Output the (x, y) coordinate of the center of the cell containing the given text.  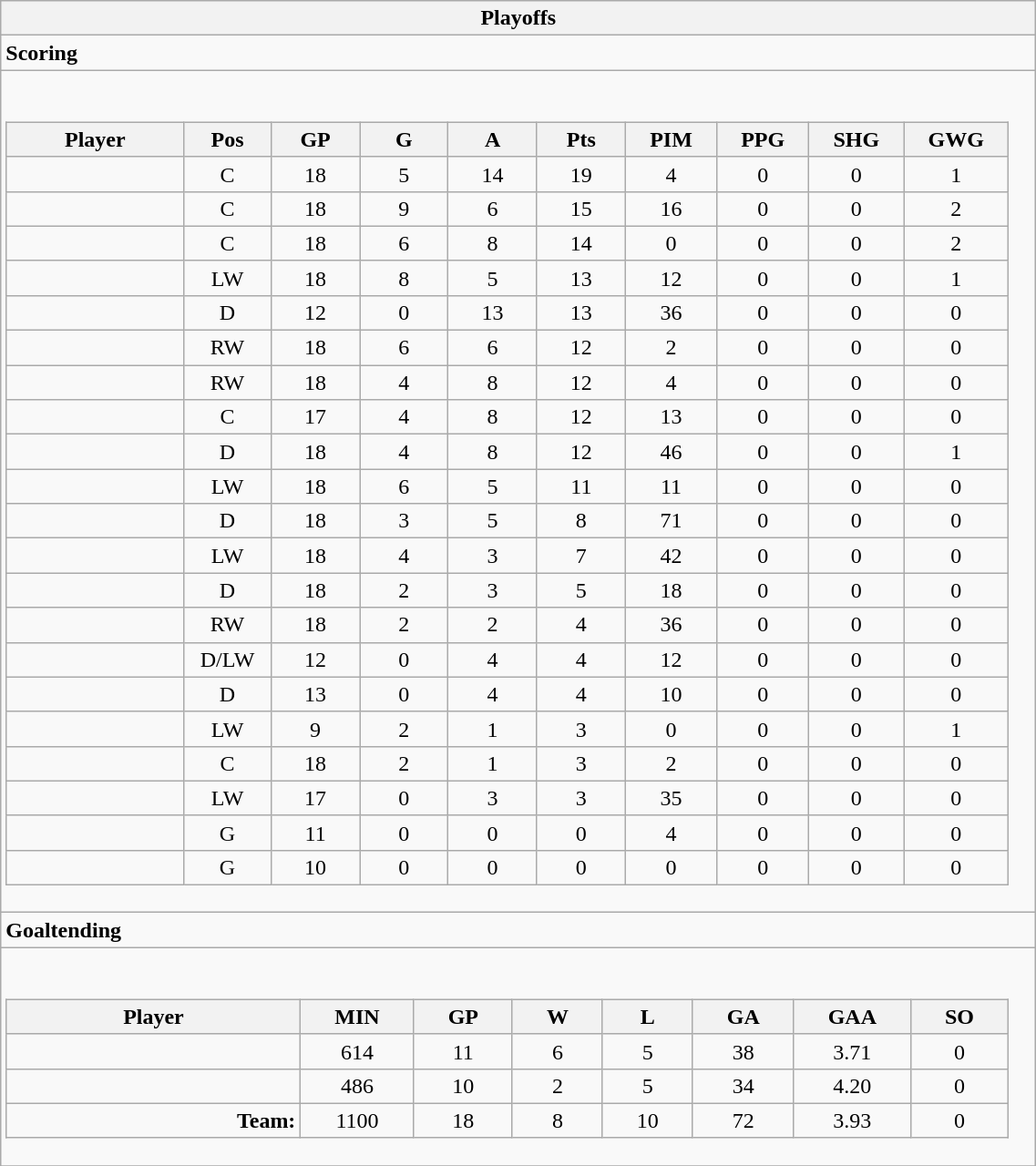
GA (744, 1017)
38 (744, 1051)
Playoffs (518, 18)
Goaltending (518, 930)
72 (744, 1120)
PIM (671, 139)
3.71 (852, 1051)
SO (959, 1017)
3.93 (852, 1120)
L (647, 1017)
7 (581, 556)
46 (671, 452)
19 (581, 174)
4.20 (852, 1086)
Pts (581, 139)
71 (671, 521)
Team: (153, 1120)
Scoring (518, 53)
34 (744, 1086)
Pos (228, 139)
16 (671, 209)
MIN (357, 1017)
PPG (762, 139)
A (492, 139)
486 (357, 1086)
614 (357, 1051)
1100 (357, 1120)
D/LW (228, 660)
GWG (957, 139)
Player MIN GP W L GA GAA SO 614 11 6 5 38 3.71 0 486 10 2 5 34 4.20 0 Team: 1100 18 8 10 72 3.93 0 (518, 1057)
GAA (852, 1017)
15 (581, 209)
W (558, 1017)
42 (671, 556)
SHG (856, 139)
35 (671, 798)
